Provide the [x, y] coordinate of the cell's center where the given text is located.  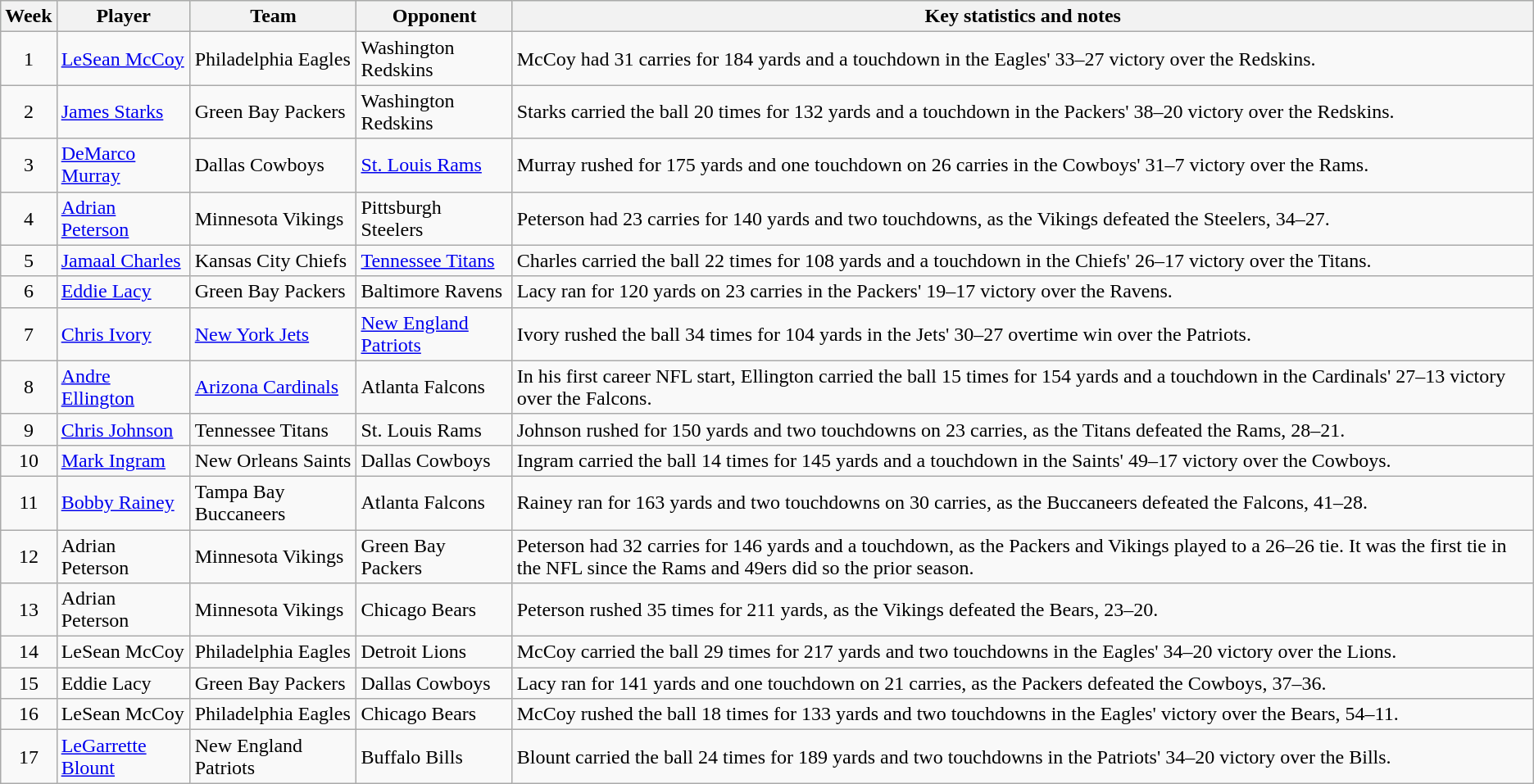
7 [29, 334]
Detroit Lions [434, 652]
9 [29, 429]
Charles carried the ball 22 times for 108 yards and a touchdown in the Chiefs' 26–17 victory over the Titans. [1023, 261]
Chris Johnson [123, 429]
16 [29, 714]
Pittsburgh Steelers [434, 218]
Arizona Cardinals [274, 387]
17 [29, 757]
Johnson rushed for 150 yards and two touchdowns on 23 carries, as the Titans defeated the Rams, 28–21. [1023, 429]
Jamaal Charles [123, 261]
Mark Ingram [123, 460]
14 [29, 652]
4 [29, 218]
Opponent [434, 16]
2 [29, 111]
Andre Ellington [123, 387]
Team [274, 16]
Peterson had 23 carries for 140 yards and two touchdowns, as the Vikings defeated the Steelers, 34–27. [1023, 218]
Blount carried the ball 24 times for 189 yards and two touchdowns in the Patriots' 34–20 victory over the Bills. [1023, 757]
Murray rushed for 175 yards and one touchdown on 26 carries in the Cowboys' 31–7 victory over the Rams. [1023, 165]
Kansas City Chiefs [274, 261]
New Orleans Saints [274, 460]
DeMarco Murray [123, 165]
In his first career NFL start, Ellington carried the ball 15 times for 154 yards and a touchdown in the Cardinals' 27–13 victory over the Falcons. [1023, 387]
LeGarrette Blount [123, 757]
6 [29, 292]
8 [29, 387]
Ingram carried the ball 14 times for 145 yards and a touchdown in the Saints' 49–17 victory over the Cowboys. [1023, 460]
15 [29, 683]
McCoy carried the ball 29 times for 217 yards and two touchdowns in the Eagles' 34–20 victory over the Lions. [1023, 652]
Starks carried the ball 20 times for 132 yards and a touchdown in the Packers' 38–20 victory over the Redskins. [1023, 111]
13 [29, 610]
Ivory rushed the ball 34 times for 104 yards in the Jets' 30–27 overtime win over the Patriots. [1023, 334]
New York Jets [274, 334]
McCoy rushed the ball 18 times for 133 yards and two touchdowns in the Eagles' victory over the Bears, 54–11. [1023, 714]
11 [29, 503]
Chris Ivory [123, 334]
Rainey ran for 163 yards and two touchdowns on 30 carries, as the Buccaneers defeated the Falcons, 41–28. [1023, 503]
Key statistics and notes [1023, 16]
Lacy ran for 141 yards and one touchdown on 21 carries, as the Packers defeated the Cowboys, 37–36. [1023, 683]
1 [29, 59]
Week [29, 16]
Player [123, 16]
James Starks [123, 111]
Bobby Rainey [123, 503]
10 [29, 460]
Baltimore Ravens [434, 292]
Tampa Bay Buccaneers [274, 503]
5 [29, 261]
3 [29, 165]
Peterson rushed 35 times for 211 yards, as the Vikings defeated the Bears, 23–20. [1023, 610]
Lacy ran for 120 yards on 23 carries in the Packers' 19–17 victory over the Ravens. [1023, 292]
Buffalo Bills [434, 757]
McCoy had 31 carries for 184 yards and a touchdown in the Eagles' 33–27 victory over the Redskins. [1023, 59]
12 [29, 555]
